Output the (x, y) coordinate of the center of the cell containing the given text.  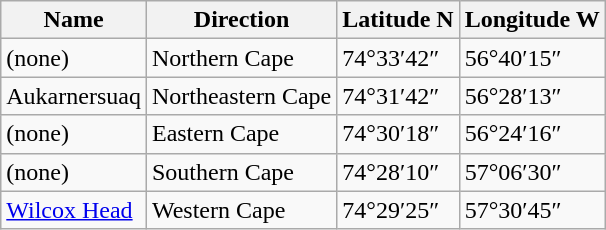
Wilcox Head (74, 210)
Latitude N (398, 20)
Southern Cape (241, 172)
74°30′18″ (398, 134)
57°30′45″ (532, 210)
Northeastern Cape (241, 96)
74°31′42″ (398, 96)
Name (74, 20)
Eastern Cape (241, 134)
56°40′15″ (532, 58)
74°29′25″ (398, 210)
Longitude W (532, 20)
Aukarnersuaq (74, 96)
Northern Cape (241, 58)
Western Cape (241, 210)
57°06′30″ (532, 172)
Direction (241, 20)
74°33′42″ (398, 58)
56°28′13″ (532, 96)
74°28′10″ (398, 172)
56°24′16″ (532, 134)
